Detect which cell encompasses the target text, then output its [x, y] center coordinate. 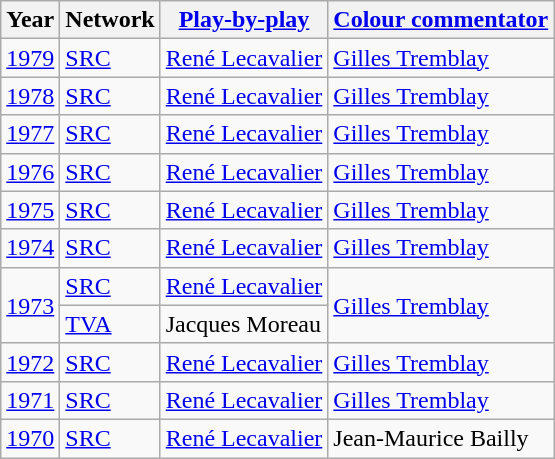
Network [110, 20]
Play-by-play [244, 20]
1975 [30, 210]
1973 [30, 305]
TVA [110, 324]
1976 [30, 172]
1977 [30, 134]
1974 [30, 248]
1972 [30, 362]
Colour commentator [441, 20]
Year [30, 20]
1978 [30, 96]
Jacques Moreau [244, 324]
1979 [30, 58]
Jean-Maurice Bailly [441, 438]
1970 [30, 438]
1971 [30, 400]
